Scan for the cell matching the given text and deliver its (X, Y) coordinate at center. 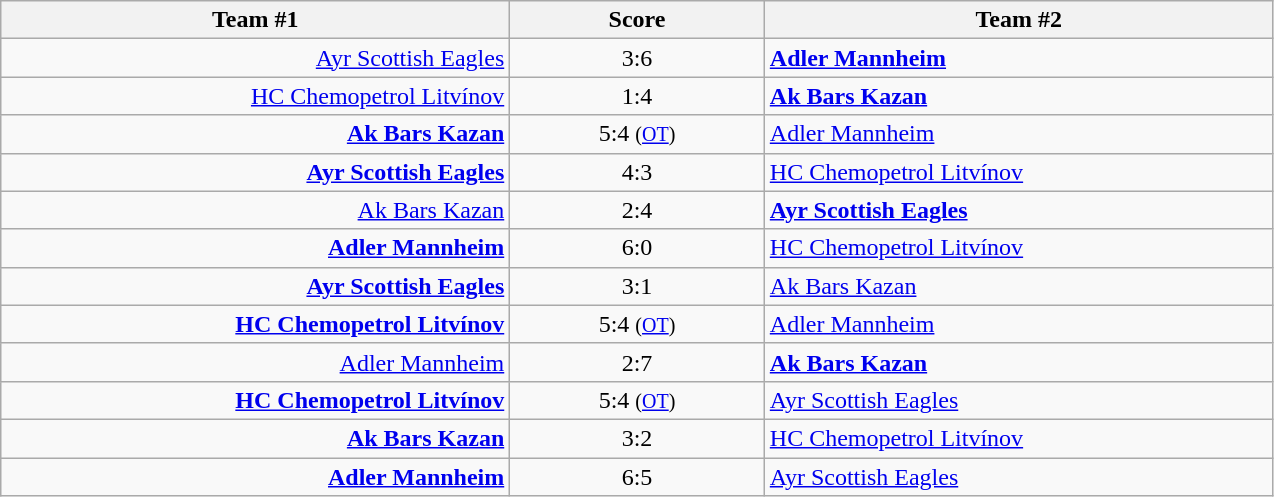
Team #2 (1018, 20)
Score (638, 20)
3:6 (638, 58)
3:1 (638, 286)
4:3 (638, 172)
3:2 (638, 438)
Team #1 (256, 20)
2:7 (638, 362)
2:4 (638, 210)
6:0 (638, 248)
6:5 (638, 477)
1:4 (638, 96)
